Detect which cell encompasses the target text, then output its [x, y] center coordinate. 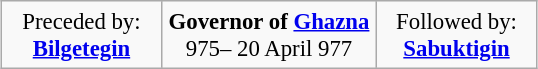
Followed by:Sabuktigin [456, 35]
Preceded by:Bilgetegin [82, 35]
Governor of Ghazna975– 20 April 977 [269, 35]
